Find where the given text appears and provide that cell's center as [x, y] coordinate. 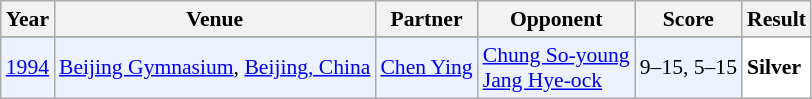
Year [28, 19]
Chen Ying [426, 68]
Silver [776, 68]
Venue [214, 19]
Score [688, 19]
Chung So-young Jang Hye-ock [556, 68]
Result [776, 19]
Partner [426, 19]
Opponent [556, 19]
9–15, 5–15 [688, 68]
Beijing Gymnasium, Beijing, China [214, 68]
1994 [28, 68]
